Capture the cell that displays the provided text and extract its [x, y] central coordinate. 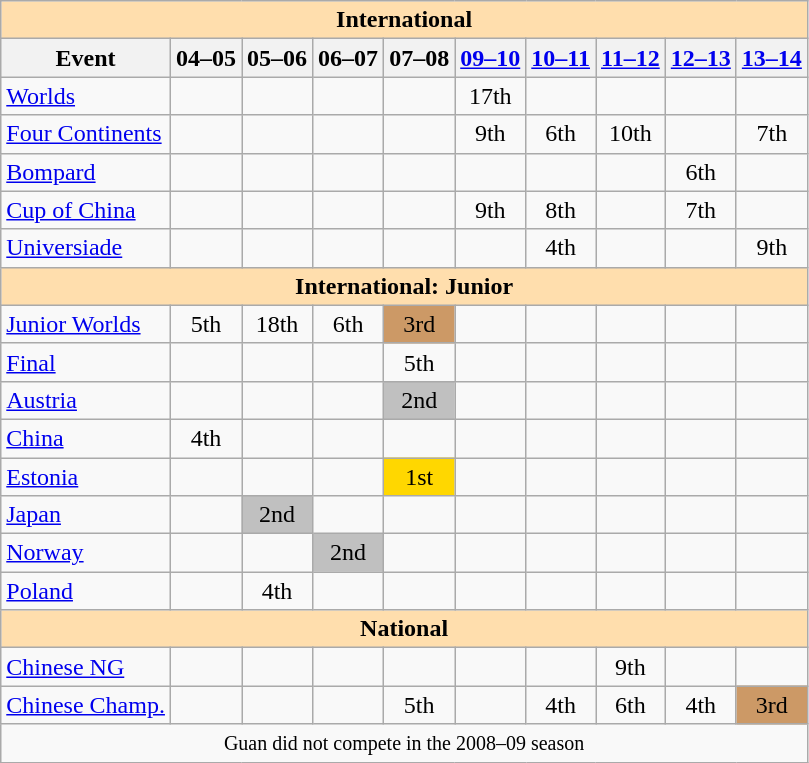
Universiade [86, 248]
Worlds [86, 96]
11–12 [631, 58]
Guan did not compete in the 2008–09 season [404, 743]
8th [561, 210]
Final [86, 362]
Cup of China [86, 210]
Junior Worlds [86, 324]
International [404, 20]
Four Continents [86, 134]
10th [631, 134]
05–06 [278, 58]
12–13 [700, 58]
Japan [86, 515]
Poland [86, 591]
Event [86, 58]
International: Junior [404, 286]
09–10 [490, 58]
13–14 [772, 58]
National [404, 629]
Estonia [86, 477]
06–07 [348, 58]
Norway [86, 553]
18th [278, 324]
Chinese Champ. [86, 705]
Bompard [86, 172]
Austria [86, 400]
10–11 [561, 58]
China [86, 438]
17th [490, 96]
Chinese NG [86, 667]
1st [420, 477]
04–05 [206, 58]
07–08 [420, 58]
